Identify which cell holds the provided text, then report its [x, y] central coordinate. 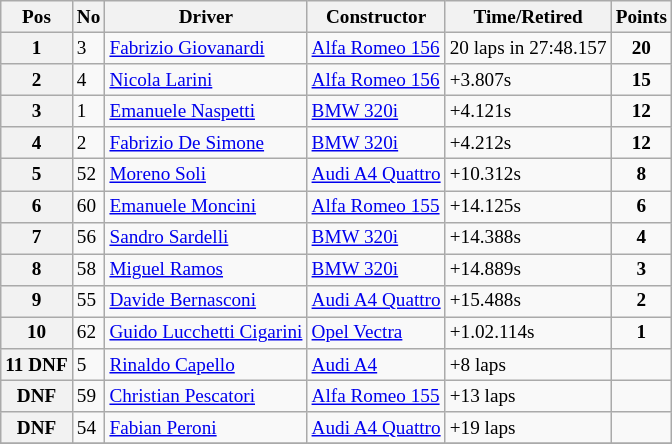
Fabrizio De Simone [206, 143]
Davide Bernasconi [206, 301]
+1.02.114s [528, 333]
Audi A4 [376, 365]
Fabrizio Giovanardi [206, 48]
Points [641, 17]
+10.312s [528, 175]
+4.212s [528, 143]
Guido Lucchetti Cigarini [206, 333]
Nicola Larini [206, 80]
Constructor [376, 17]
58 [88, 270]
60 [88, 206]
52 [88, 175]
+8 laps [528, 365]
Pos [37, 17]
Rinaldo Capello [206, 365]
Time/Retired [528, 17]
Emanuele Naspetti [206, 111]
Moreno Soli [206, 175]
+19 laps [528, 428]
62 [88, 333]
54 [88, 428]
Fabian Peroni [206, 428]
Driver [206, 17]
59 [88, 396]
15 [641, 80]
55 [88, 301]
No [88, 17]
20 [641, 48]
Emanuele Moncini [206, 206]
+15.488s [528, 301]
Christian Pescatori [206, 396]
+3.807s [528, 80]
+14.125s [528, 206]
Opel Vectra [376, 333]
+14.388s [528, 238]
Miguel Ramos [206, 270]
+4.121s [528, 111]
10 [37, 333]
+14.889s [528, 270]
20 laps in 27:48.157 [528, 48]
11 DNF [37, 365]
56 [88, 238]
9 [37, 301]
+13 laps [528, 396]
7 [37, 238]
Sandro Sardelli [206, 238]
